Extract the (X, Y) coordinate from the center of the cell holding the provided text.  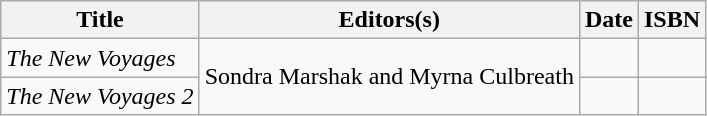
Editors(s) (389, 20)
ISBN (672, 20)
Sondra Marshak and Myrna Culbreath (389, 77)
The New Voyages 2 (100, 96)
Date (608, 20)
The New Voyages (100, 58)
Title (100, 20)
